Locate the cell with the specified text and output its (X, Y) center coordinate. 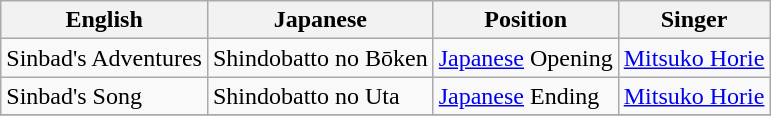
Japanese Ending (526, 96)
Singer (694, 20)
Japanese Opening (526, 58)
Japanese (320, 20)
English (104, 20)
Position (526, 20)
Shindobatto no Uta (320, 96)
Shindobatto no Bōken (320, 58)
Sinbad's Song (104, 96)
Sinbad's Adventures (104, 58)
